From the cell containing the given text, extract its center point as (x, y) coordinate. 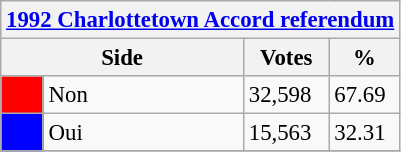
15,563 (286, 133)
32.31 (364, 133)
32,598 (286, 95)
% (364, 58)
67.69 (364, 95)
Oui (143, 133)
1992 Charlottetown Accord referendum (200, 20)
Non (143, 95)
Side (122, 58)
Votes (286, 58)
